Pinpoint the cell where the given text exists, returning its (X, Y) midpoint coordinate. 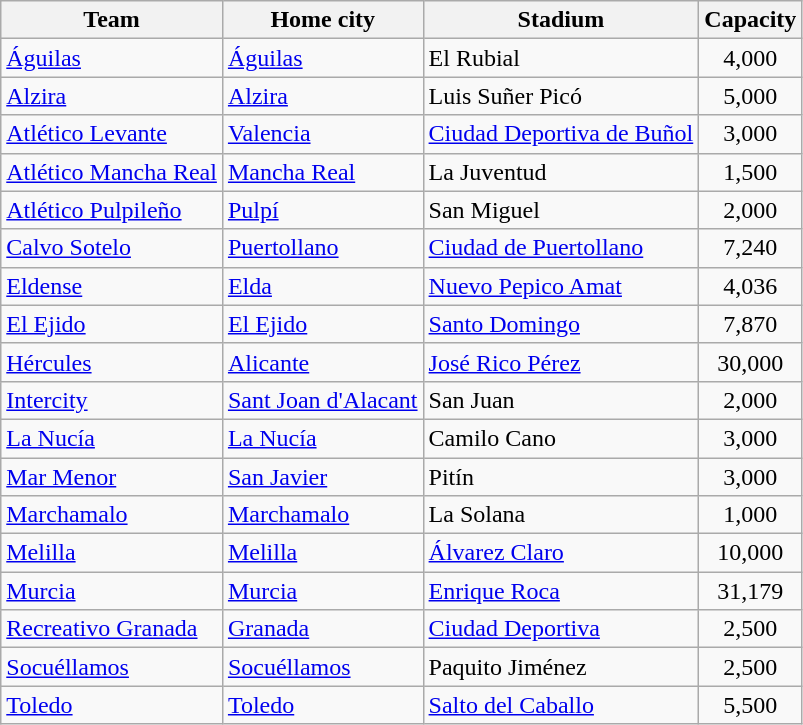
José Rico Pérez (561, 362)
San Miguel (561, 210)
1,000 (750, 515)
Ciudad Deportiva de Buñol (561, 134)
Mar Menor (112, 477)
5,000 (750, 96)
Ciudad Deportiva (561, 629)
Mancha Real (322, 172)
Ciudad de Puertollano (561, 248)
4,036 (750, 286)
Luis Suñer Picó (561, 96)
30,000 (750, 362)
Álvarez Claro (561, 553)
Pulpí (322, 210)
Recreativo Granada (112, 629)
Home city (322, 20)
Valencia (322, 134)
1,500 (750, 172)
5,500 (750, 705)
Nuevo Pepico Amat (561, 286)
Hércules (112, 362)
Puertollano (322, 248)
Eldense (112, 286)
Santo Domingo (561, 324)
Pitín (561, 477)
La Juventud (561, 172)
Elda (322, 286)
Paquito Jiménez (561, 667)
7,870 (750, 324)
Intercity (112, 400)
Atlético Mancha Real (112, 172)
Alicante (322, 362)
Atlético Pulpileño (112, 210)
31,179 (750, 591)
10,000 (750, 553)
San Javier (322, 477)
Granada (322, 629)
Atlético Levante (112, 134)
Salto del Caballo (561, 705)
La Solana (561, 515)
Enrique Roca (561, 591)
4,000 (750, 58)
Calvo Sotelo (112, 248)
San Juan (561, 400)
El Rubial (561, 58)
Stadium (561, 20)
Team (112, 20)
Capacity (750, 20)
Sant Joan d'Alacant (322, 400)
7,240 (750, 248)
Camilo Cano (561, 438)
